Provide the [X, Y] coordinate of the cell's center where the given text is located.  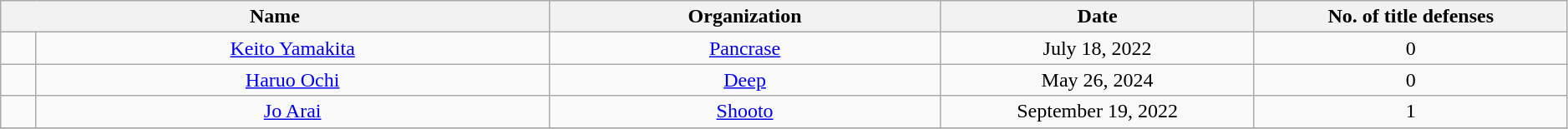
Pancrase [745, 48]
Name [275, 17]
Shooto [745, 112]
July 18, 2022 [1098, 48]
September 19, 2022 [1098, 112]
May 26, 2024 [1098, 80]
Keito Yamakita [292, 48]
No. of title defenses [1410, 17]
Organization [745, 17]
Haruo Ochi [292, 80]
Deep [745, 80]
Date [1098, 17]
Jo Arai [292, 112]
1 [1410, 112]
